Detect which cell encompasses the target text, then output its [x, y] center coordinate. 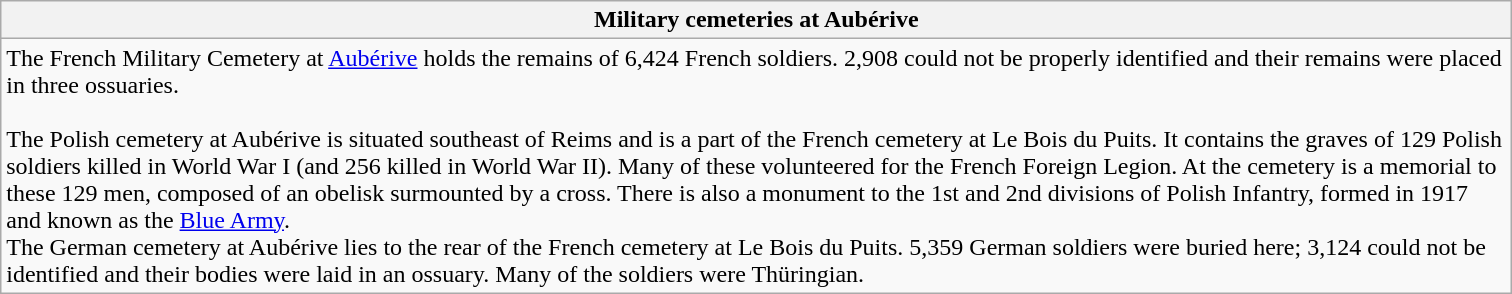
Military cemeteries at Aubérive [756, 20]
